From the cell containing the given text, extract its center point as (x, y) coordinate. 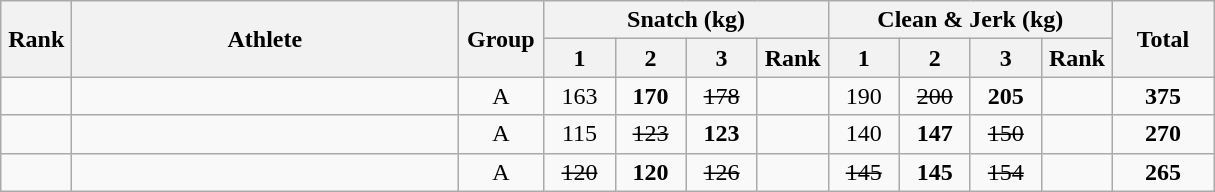
150 (1006, 134)
154 (1006, 172)
Total (1162, 39)
190 (864, 96)
115 (580, 134)
Clean & Jerk (kg) (970, 20)
126 (722, 172)
178 (722, 96)
163 (580, 96)
170 (650, 96)
147 (934, 134)
Snatch (kg) (686, 20)
200 (934, 96)
375 (1162, 96)
205 (1006, 96)
140 (864, 134)
Group (501, 39)
270 (1162, 134)
Athlete (265, 39)
265 (1162, 172)
